Return (X, Y) of the center of cell containing provided text 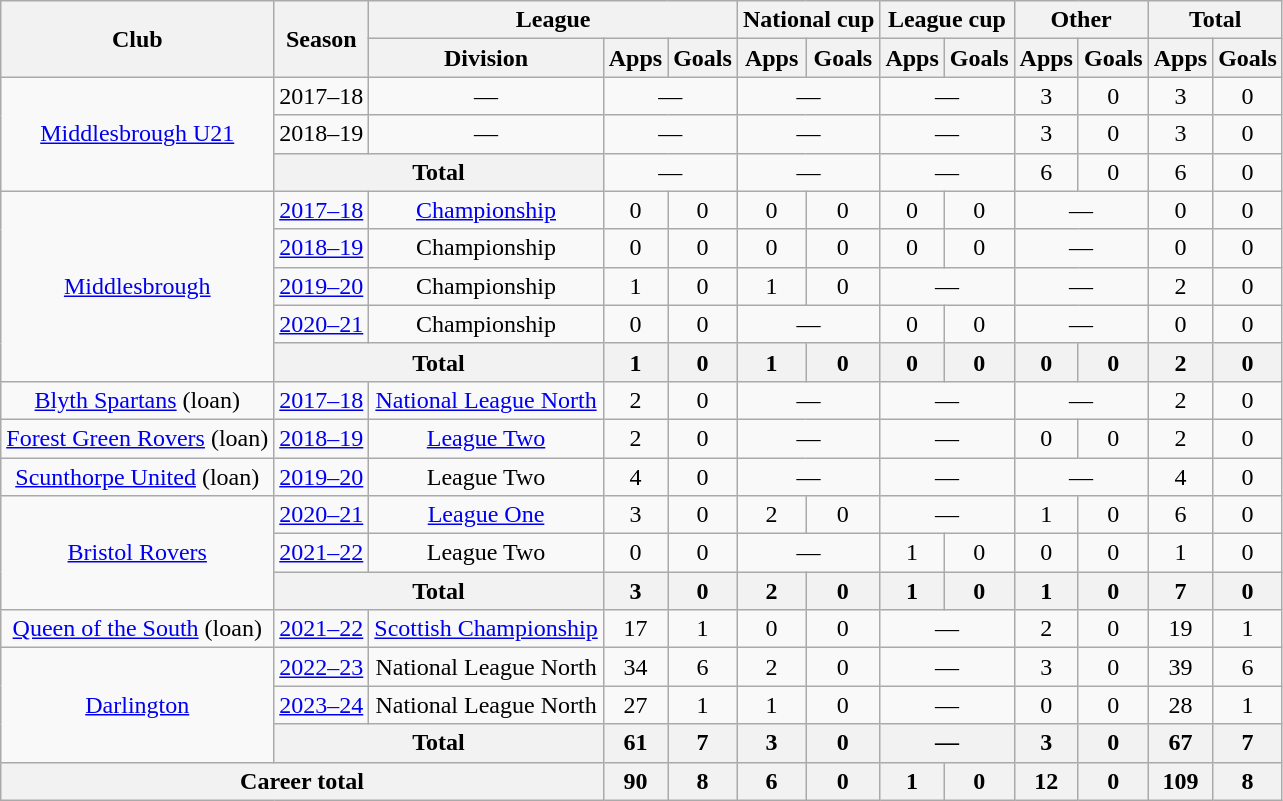
19 (1180, 629)
League cup (947, 20)
2022–23 (322, 667)
National cup (808, 20)
90 (635, 781)
34 (635, 667)
109 (1180, 781)
Division (486, 58)
Forest Green Rovers (loan) (138, 438)
League (554, 20)
2023–24 (322, 705)
Darlington (138, 705)
Queen of the South (loan) (138, 629)
28 (1180, 705)
17 (635, 629)
Middlesbrough U21 (138, 134)
Club (138, 39)
Season (322, 39)
27 (635, 705)
Middlesbrough (138, 286)
Career total (302, 781)
Other (1081, 20)
Bristol Rovers (138, 553)
61 (635, 743)
Blyth Spartans (loan) (138, 400)
67 (1180, 743)
Scunthorpe United (loan) (138, 477)
39 (1180, 667)
12 (1046, 781)
Scottish Championship (486, 629)
League One (486, 515)
